For the text-containing cell, return its midpoint in (X, Y) coordinate format. 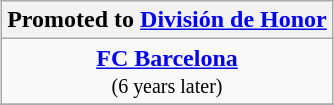
Promoted to División de Honor (168, 20)
FC Barcelona(6 years later) (168, 72)
